Scan for the cell matching the given text and deliver its [X, Y] coordinate at center. 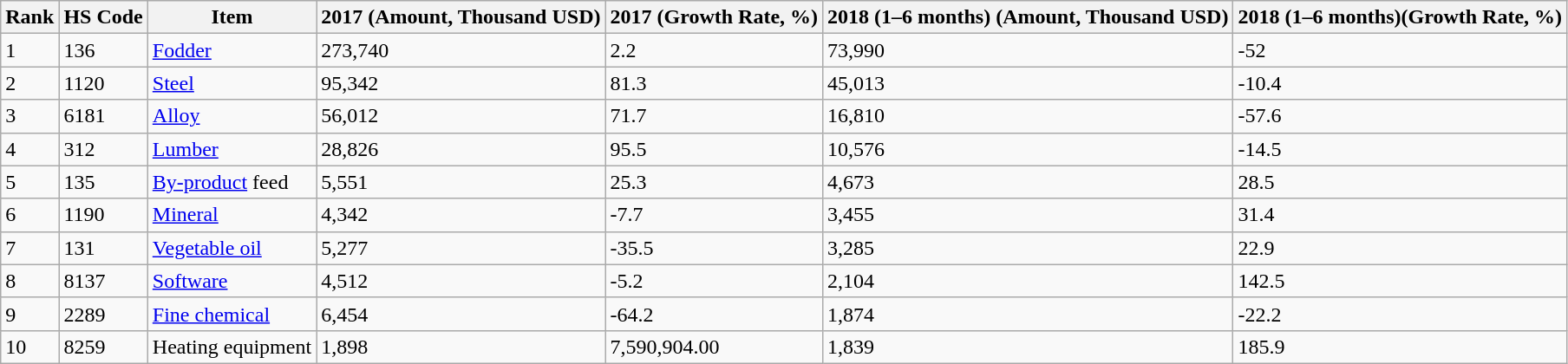
131 [103, 248]
22.9 [1400, 248]
1190 [103, 215]
10,576 [1029, 149]
-52 [1400, 50]
8137 [103, 281]
136 [103, 50]
Heating equipment [232, 347]
95.5 [715, 149]
10 [29, 347]
-14.5 [1400, 149]
1,839 [1029, 347]
31.4 [1400, 215]
Vegetable oil [232, 248]
Steel [232, 83]
4,342 [461, 215]
71.7 [715, 116]
4,512 [461, 281]
2018 (1–6 months) (Amount, Thousand USD) [1029, 17]
135 [103, 182]
9 [29, 314]
1,874 [1029, 314]
2018 (1–6 months)(Growth Rate, %) [1400, 17]
6,454 [461, 314]
2.2 [715, 50]
3,455 [1029, 215]
185.9 [1400, 347]
Fine chemical [232, 314]
312 [103, 149]
-57.6 [1400, 116]
45,013 [1029, 83]
28.5 [1400, 182]
3 [29, 116]
8259 [103, 347]
2017 (Growth Rate, %) [715, 17]
Software [232, 281]
95,342 [461, 83]
1120 [103, 83]
3,285 [1029, 248]
By-product feed [232, 182]
2 [29, 83]
1,898 [461, 347]
273,740 [461, 50]
7,590,904.00 [715, 347]
-35.5 [715, 248]
-7.7 [715, 215]
-5.2 [715, 281]
2,104 [1029, 281]
5,551 [461, 182]
-22.2 [1400, 314]
Mineral [232, 215]
28,826 [461, 149]
7 [29, 248]
5,277 [461, 248]
2017 (Amount, Thousand USD) [461, 17]
25.3 [715, 182]
Fodder [232, 50]
73,990 [1029, 50]
8 [29, 281]
16,810 [1029, 116]
2289 [103, 314]
-10.4 [1400, 83]
-64.2 [715, 314]
HS Code [103, 17]
Item [232, 17]
6 [29, 215]
5 [29, 182]
1 [29, 50]
Lumber [232, 149]
81.3 [715, 83]
Alloy [232, 116]
4 [29, 149]
4,673 [1029, 182]
142.5 [1400, 281]
56,012 [461, 116]
Rank [29, 17]
6181 [103, 116]
